Return (X, Y) of the center of cell containing provided text 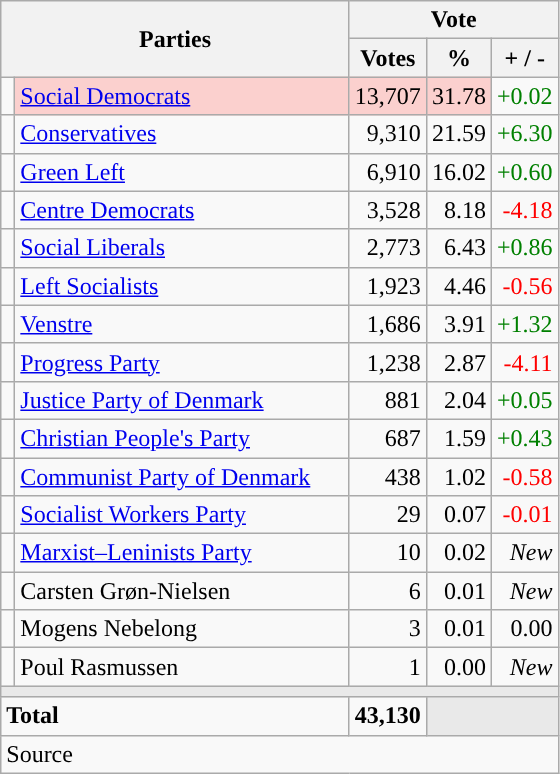
+ / - (524, 58)
4.46 (458, 286)
+6.30 (524, 134)
Total (176, 716)
Centre Democrats (182, 210)
3 (388, 629)
+0.86 (524, 248)
Left Socialists (182, 286)
+0.43 (524, 438)
16.02 (458, 172)
3,528 (388, 210)
2,773 (388, 248)
Christian People's Party (182, 438)
-0.01 (524, 515)
-4.18 (524, 210)
21.59 (458, 134)
2.87 (458, 362)
1,238 (388, 362)
Mogens Nebelong (182, 629)
Votes (388, 58)
Vote (454, 20)
Source (280, 754)
Conservatives (182, 134)
9,310 (388, 134)
43,130 (388, 716)
-0.58 (524, 477)
881 (388, 400)
1,923 (388, 286)
31.78 (458, 96)
-4.11 (524, 362)
+1.32 (524, 324)
+0.05 (524, 400)
Venstre (182, 324)
+0.02 (524, 96)
Justice Party of Denmark (182, 400)
687 (388, 438)
3.91 (458, 324)
1.59 (458, 438)
Green Left (182, 172)
13,707 (388, 96)
Marxist–Leninists Party (182, 553)
6 (388, 591)
Progress Party (182, 362)
6.43 (458, 248)
Communist Party of Denmark (182, 477)
Carsten Grøn-Nielsen (182, 591)
29 (388, 515)
Socialist Workers Party (182, 515)
6,910 (388, 172)
Social Liberals (182, 248)
1,686 (388, 324)
438 (388, 477)
2.04 (458, 400)
-0.56 (524, 286)
Parties (176, 39)
1.02 (458, 477)
+0.60 (524, 172)
1 (388, 667)
Social Democrats (182, 96)
0.07 (458, 515)
8.18 (458, 210)
% (458, 58)
0.02 (458, 553)
Poul Rasmussen (182, 667)
10 (388, 553)
